Find where the given text appears and provide that cell's center as [X, Y] coordinate. 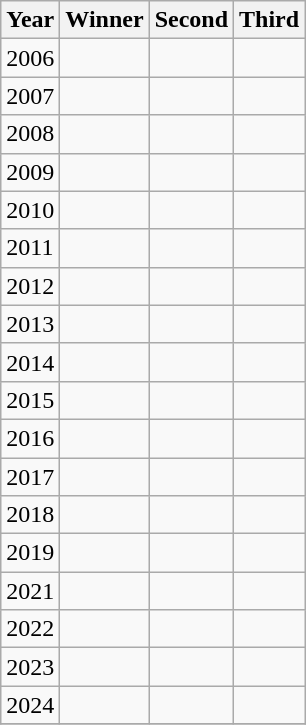
2012 [30, 286]
2022 [30, 629]
2013 [30, 324]
2009 [30, 172]
Year [30, 20]
2006 [30, 58]
2015 [30, 400]
Third [270, 20]
2011 [30, 248]
2008 [30, 134]
2010 [30, 210]
2017 [30, 477]
2023 [30, 667]
2007 [30, 96]
2021 [30, 591]
2019 [30, 553]
2024 [30, 705]
2014 [30, 362]
2018 [30, 515]
Winner [104, 20]
2016 [30, 438]
Second [191, 20]
